Capture the cell that displays the provided text and extract its (x, y) central coordinate. 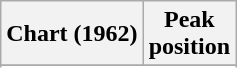
Peakposition (189, 34)
Chart (1962) (72, 34)
